Locate the cell with the specified text and output its [x, y] center coordinate. 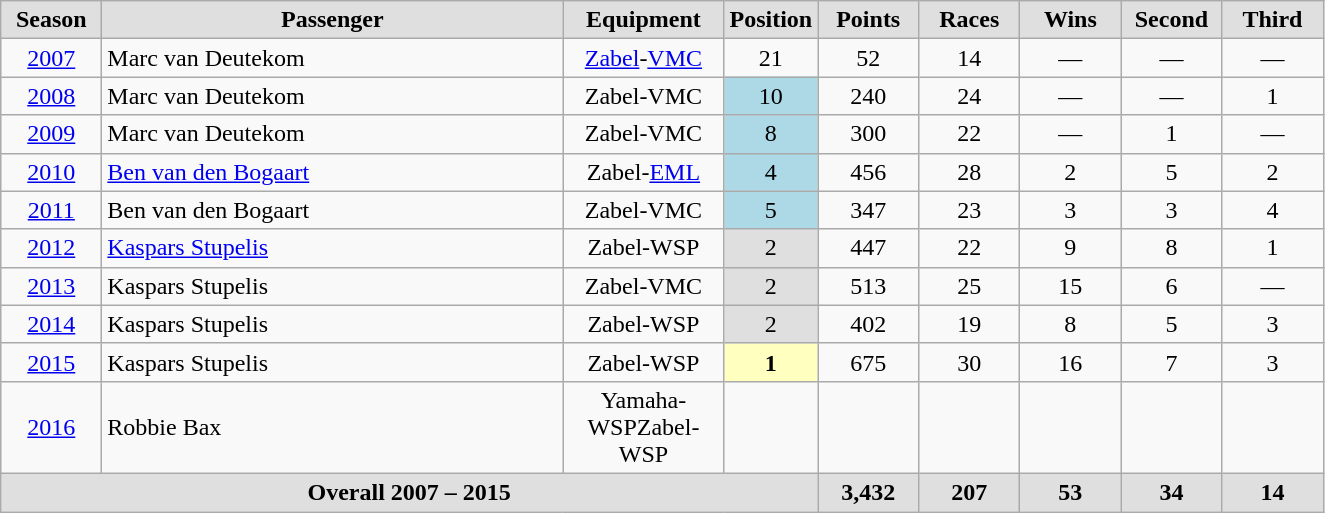
23 [970, 210]
2013 [52, 286]
447 [868, 248]
Third [1272, 20]
53 [1070, 492]
16 [1070, 362]
2016 [52, 427]
Second [1172, 20]
9 [1070, 248]
675 [868, 362]
347 [868, 210]
7 [1172, 362]
24 [970, 96]
Season [52, 20]
2012 [52, 248]
2007 [52, 58]
2014 [52, 324]
456 [868, 172]
15 [1070, 286]
513 [868, 286]
19 [970, 324]
Overall 2007 – 2015 [410, 492]
52 [868, 58]
3,432 [868, 492]
2009 [52, 134]
Wins [1070, 20]
10 [771, 96]
240 [868, 96]
402 [868, 324]
Points [868, 20]
Equipment [644, 20]
207 [970, 492]
Zabel-EML [644, 172]
Position [771, 20]
Robbie Bax [332, 427]
25 [970, 286]
Passenger [332, 20]
2015 [52, 362]
34 [1172, 492]
300 [868, 134]
28 [970, 172]
30 [970, 362]
Races [970, 20]
2010 [52, 172]
2008 [52, 96]
6 [1172, 286]
2011 [52, 210]
Yamaha-WSPZabel-WSP [644, 427]
21 [771, 58]
